Return (x, y) of the center of cell containing provided text 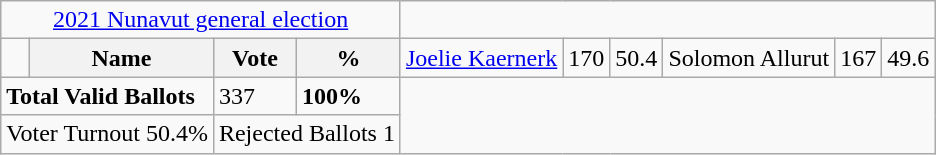
167 (858, 58)
Name (121, 58)
49.6 (908, 58)
Vote (254, 58)
337 (254, 96)
Solomon Allurut (749, 58)
Rejected Ballots 1 (306, 134)
100% (349, 96)
50.4 (636, 58)
Voter Turnout 50.4% (108, 134)
170 (586, 58)
2021 Nunavut general election (201, 20)
Joelie Kaernerk (481, 58)
% (349, 58)
Total Valid Ballots (108, 96)
